Search for the cell housing the specified text and yield its [x, y] center coordinate. 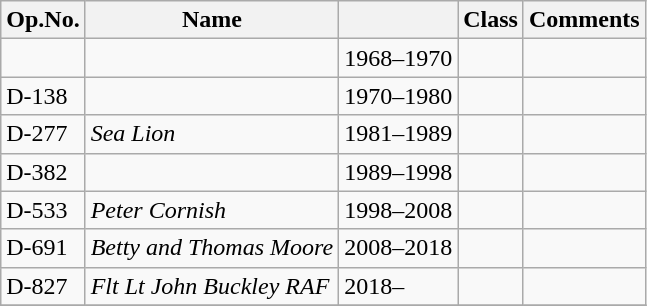
D-691 [43, 248]
Sea Lion [212, 134]
Comments [584, 20]
Betty and Thomas Moore [212, 248]
D-138 [43, 96]
Class [491, 20]
1968–1970 [398, 58]
1998–2008 [398, 210]
D-827 [43, 286]
1981–1989 [398, 134]
1970–1980 [398, 96]
Flt Lt John Buckley RAF [212, 286]
1989–1998 [398, 172]
2008–2018 [398, 248]
Name [212, 20]
D-533 [43, 210]
Peter Cornish [212, 210]
2018– [398, 286]
Op.No. [43, 20]
D-277 [43, 134]
D-382 [43, 172]
